Provide the (x, y) coordinate of the cell's center where the given text is located.  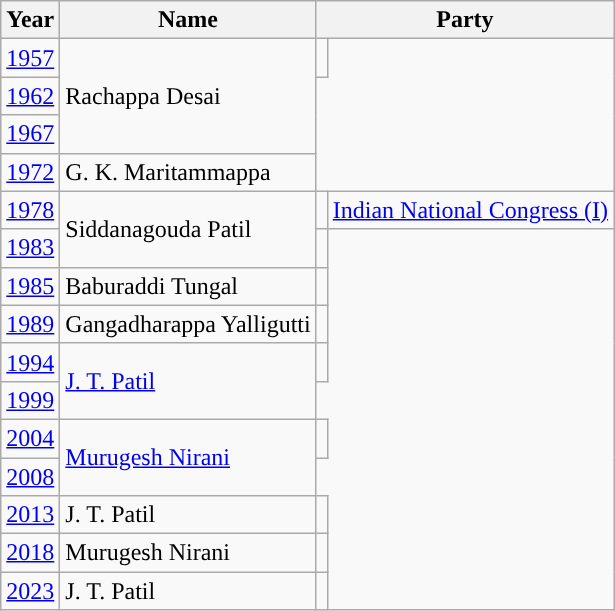
1957 (30, 58)
2018 (30, 553)
Party (464, 20)
1999 (30, 400)
2013 (30, 515)
Indian National Congress (I) (470, 210)
1967 (30, 134)
2008 (30, 477)
Rachappa Desai (188, 96)
1985 (30, 286)
1978 (30, 210)
G. K. Maritammappa (188, 172)
Siddanagouda Patil (188, 229)
1972 (30, 172)
2004 (30, 438)
1989 (30, 324)
1994 (30, 362)
Baburaddi Tungal (188, 286)
Name (188, 20)
1983 (30, 248)
Year (30, 20)
1962 (30, 96)
Gangadharappa Yalligutti (188, 324)
2023 (30, 591)
